Find where the given text appears and provide that cell's center as (x, y) coordinate. 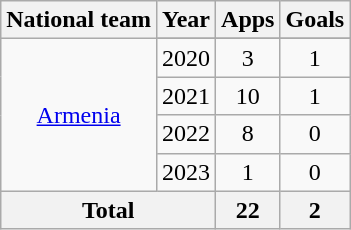
10 (248, 96)
Armenia (79, 115)
3 (248, 58)
2021 (186, 96)
National team (79, 20)
2 (315, 210)
22 (248, 210)
Goals (315, 20)
8 (248, 134)
2023 (186, 172)
Apps (248, 20)
2020 (186, 58)
Year (186, 20)
Total (108, 210)
2022 (186, 134)
